Scan for the cell matching the given text and deliver its (X, Y) coordinate at center. 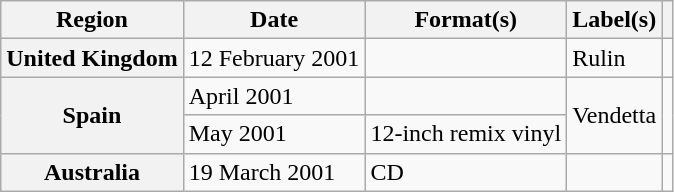
Vendetta (614, 115)
May 2001 (274, 134)
United Kingdom (92, 58)
Spain (92, 115)
Format(s) (466, 20)
Region (92, 20)
Rulin (614, 58)
12 February 2001 (274, 58)
Australia (92, 172)
Date (274, 20)
Label(s) (614, 20)
19 March 2001 (274, 172)
CD (466, 172)
12-inch remix vinyl (466, 134)
April 2001 (274, 96)
